Determine the [X, Y] coordinate at the center of the cell enclosing the given text.  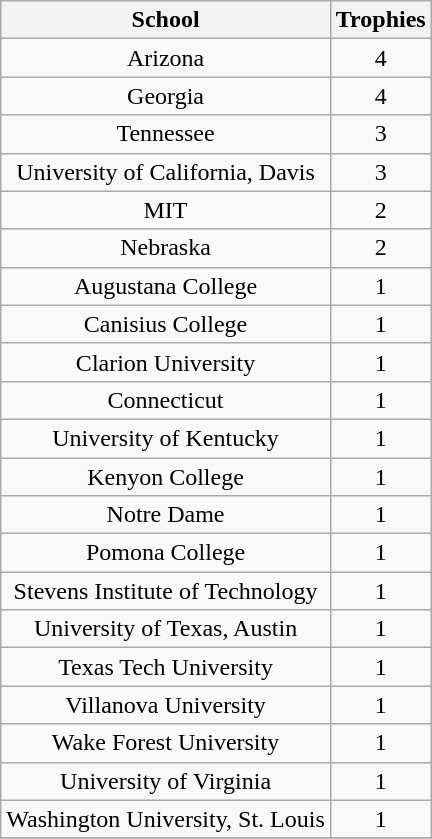
Augustana College [166, 286]
Georgia [166, 96]
University of Texas, Austin [166, 629]
Villanova University [166, 705]
Trophies [380, 20]
Connecticut [166, 400]
Tennessee [166, 134]
MIT [166, 210]
Clarion University [166, 362]
Nebraska [166, 248]
University of Kentucky [166, 438]
Pomona College [166, 553]
University of California, Davis [166, 172]
Washington University, St. Louis [166, 819]
Arizona [166, 58]
Notre Dame [166, 515]
Stevens Institute of Technology [166, 591]
Kenyon College [166, 477]
Wake Forest University [166, 743]
University of Virginia [166, 781]
Texas Tech University [166, 667]
Canisius College [166, 324]
School [166, 20]
